Determine the (x, y) coordinate at the center of the cell enclosing the given text.  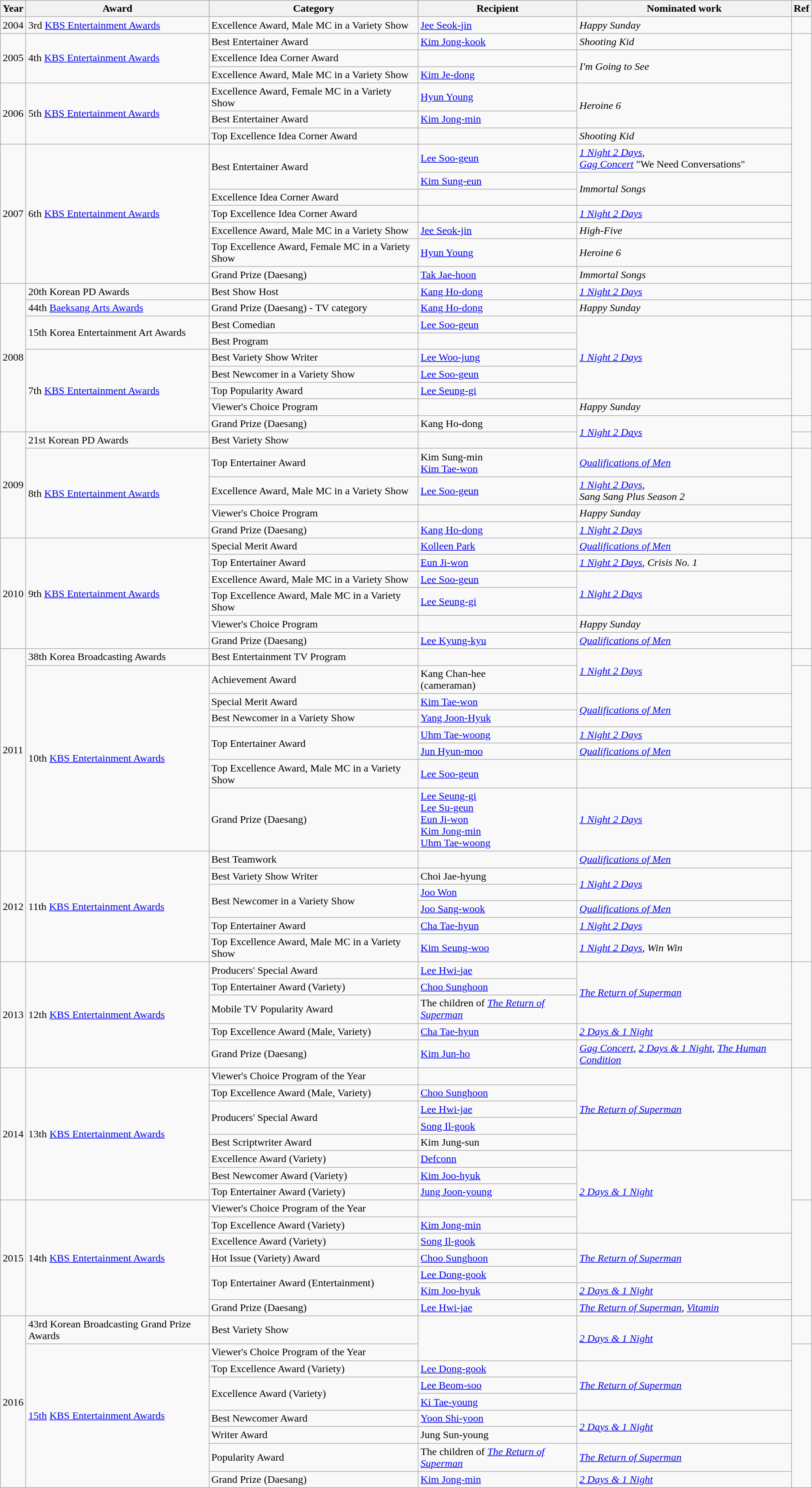
Jung Sun-young (498, 1435)
Gag Concert, 2 Days & 1 Night, The Human Condition (684, 1054)
High-Five (684, 230)
Defconn (498, 1159)
Grand Prize (Daesang) - TV category (314, 308)
Best Comedian (314, 325)
2010 (13, 594)
43rd Korean Broadcasting Grand Prize Awards (118, 1330)
Best Newcomer Award (Variety) (314, 1176)
Choi Jae-hyung (498, 876)
Joo Won (498, 893)
10th KBS Entertainment Awards (118, 758)
4th KBS Entertainment Awards (118, 58)
Lee Woo-jung (498, 358)
Joo Sang-wook (498, 909)
15th KBS Entertainment Awards (118, 1416)
2016 (13, 1402)
44th Baeksang Arts Awards (118, 308)
38th Korea Broadcasting Awards (118, 657)
Jun Hyun-moo (498, 751)
2009 (13, 485)
Popularity Award (314, 1457)
1 Night 2 Days, Crisis No. 1 (684, 563)
Category (314, 9)
Award (118, 9)
Kolleen Park (498, 546)
Kim Jung-sun (498, 1142)
Best Scriptwriter Award (314, 1142)
20th Korean PD Awards (118, 292)
Recipient (498, 9)
Kim Sung-eun (498, 181)
Eun Ji-won (498, 563)
Tak Jae-hoon (498, 275)
Best Show Host (314, 292)
Mobile TV Popularity Award (314, 1009)
Year (13, 9)
5th KBS Entertainment Awards (118, 114)
Kim Seung-woo (498, 948)
The Return of Superman, Vitamin (684, 1307)
Top Entertainer Award (Entertainment) (314, 1283)
Lee Beom-soo (498, 1385)
Kim Jun-ho (498, 1054)
1 Night 2 Days, Win Win (684, 948)
Jung Joon-young (498, 1192)
Top Popularity Award (314, 391)
3rd KBS Entertainment Awards (118, 25)
Nominated work (684, 9)
Writer Award (314, 1435)
Yoon Shi-yoon (498, 1418)
7th KBS Entertainment Awards (118, 391)
Ref (802, 9)
Achievement Award (314, 680)
12th KBS Entertainment Awards (118, 1015)
2008 (13, 358)
Best Entertainment TV Program (314, 657)
2011 (13, 750)
9th KBS Entertainment Awards (118, 594)
2013 (13, 1015)
2004 (13, 25)
Lee Kyung-kyu (498, 641)
Kim Jong-kook (498, 42)
13th KBS Entertainment Awards (118, 1134)
2006 (13, 114)
Best Newcomer Award (314, 1418)
2014 (13, 1134)
2015 (13, 1258)
Yang Joon-Hyuk (498, 718)
21st Korean PD Awards (118, 440)
Kim Sung-min Kim Tae-won (498, 463)
8th KBS Entertainment Awards (118, 493)
Uhm Tae-woong (498, 735)
14th KBS Entertainment Awards (118, 1258)
Kim Je-dong (498, 75)
Hot Issue (Variety) Award (314, 1258)
Excellence Award, Female MC in a Variety Show (314, 97)
I'm Going to See (684, 66)
2007 (13, 214)
2005 (13, 58)
1 Night 2 Days, Sang Sang Plus Season 2 (684, 490)
Ki Tae-young (498, 1402)
6th KBS Entertainment Awards (118, 214)
1 Night 2 Days, Gag Concert "We Need Conversations" (684, 158)
Lee Seung-gi Lee Su-geun Eun Ji-won Kim Jong-min Uhm Tae-woong (498, 819)
2012 (13, 906)
11th KBS Entertainment Awards (118, 906)
15th Korea Entertainment Art Awards (118, 333)
Top Excellence Award, Female MC in a Variety Show (314, 253)
Kang Chan-hee (cameraman) (498, 680)
Best Program (314, 341)
Kim Tae-won (498, 702)
Best Teamwork (314, 859)
